Search for the cell housing the specified text and yield its (X, Y) center coordinate. 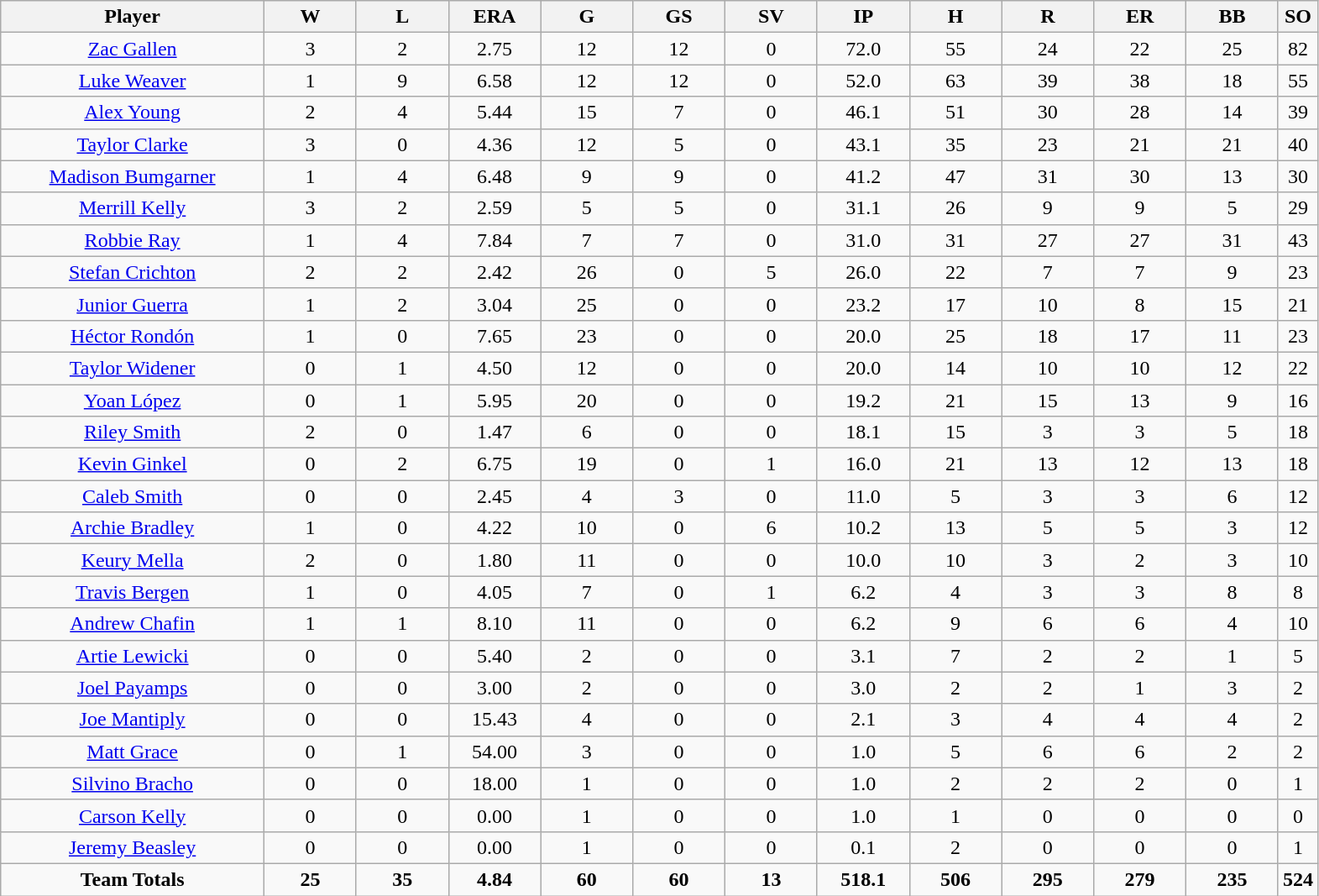
Matt Grace (133, 752)
L (402, 17)
51 (955, 113)
295 (1048, 879)
Player (133, 17)
2.1 (863, 720)
ER (1140, 17)
Joe Mantiply (133, 720)
18.00 (495, 783)
Stefan Crichton (133, 272)
16 (1298, 401)
Riley Smith (133, 432)
Archie Bradley (133, 528)
Héctor Rondón (133, 336)
524 (1298, 879)
0.1 (863, 847)
43 (1298, 240)
31.1 (863, 208)
ERA (495, 17)
2.75 (495, 49)
Taylor Widener (133, 368)
3.00 (495, 688)
IP (863, 17)
7.84 (495, 240)
10.2 (863, 528)
518.1 (863, 879)
11.0 (863, 496)
43.1 (863, 144)
15.43 (495, 720)
40 (1298, 144)
3.1 (863, 656)
1.47 (495, 432)
4.84 (495, 879)
Caleb Smith (133, 496)
1.80 (495, 560)
54.00 (495, 752)
BB (1233, 17)
Robbie Ray (133, 240)
GS (679, 17)
20 (587, 401)
Kevin Ginkel (133, 464)
63 (955, 81)
R (1048, 17)
8.10 (495, 624)
24 (1048, 49)
16.0 (863, 464)
72.0 (863, 49)
4.22 (495, 528)
7.65 (495, 336)
31.0 (863, 240)
506 (955, 879)
Merrill Kelly (133, 208)
Andrew Chafin (133, 624)
H (955, 17)
Jeremy Beasley (133, 847)
3.04 (495, 304)
Carson Kelly (133, 815)
46.1 (863, 113)
W (310, 17)
3.0 (863, 688)
38 (1140, 81)
5.40 (495, 656)
SV (772, 17)
29 (1298, 208)
47 (955, 176)
SO (1298, 17)
Joel Payamps (133, 688)
41.2 (863, 176)
2.45 (495, 496)
52.0 (863, 81)
Taylor Clarke (133, 144)
235 (1233, 879)
Madison Bumgarner (133, 176)
23.2 (863, 304)
10.0 (863, 560)
5.95 (495, 401)
Team Totals (133, 879)
279 (1140, 879)
26.0 (863, 272)
5.44 (495, 113)
Silvino Bracho (133, 783)
2.59 (495, 208)
4.50 (495, 368)
6.75 (495, 464)
6.58 (495, 81)
18.1 (863, 432)
4.05 (495, 592)
Keury Mella (133, 560)
Alex Young (133, 113)
Travis Bergen (133, 592)
6.48 (495, 176)
19.2 (863, 401)
4.36 (495, 144)
19 (587, 464)
G (587, 17)
Yoan López (133, 401)
Zac Gallen (133, 49)
Luke Weaver (133, 81)
2.42 (495, 272)
Artie Lewicki (133, 656)
82 (1298, 49)
Junior Guerra (133, 304)
28 (1140, 113)
